Return the (x, y) coordinate for the center point of the cell that contains the specified text.  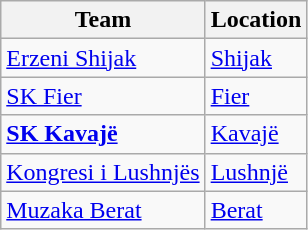
Berat (256, 210)
Team (103, 20)
Location (256, 20)
Kavajë (256, 134)
SK Kavajë (103, 134)
Lushnjë (256, 172)
Fier (256, 96)
Kongresi i Lushnjës (103, 172)
Erzeni Shijak (103, 58)
Muzaka Berat (103, 210)
Shijak (256, 58)
SK Fier (103, 96)
